Provide the [x, y] coordinate of the cell's center where the given text is located.  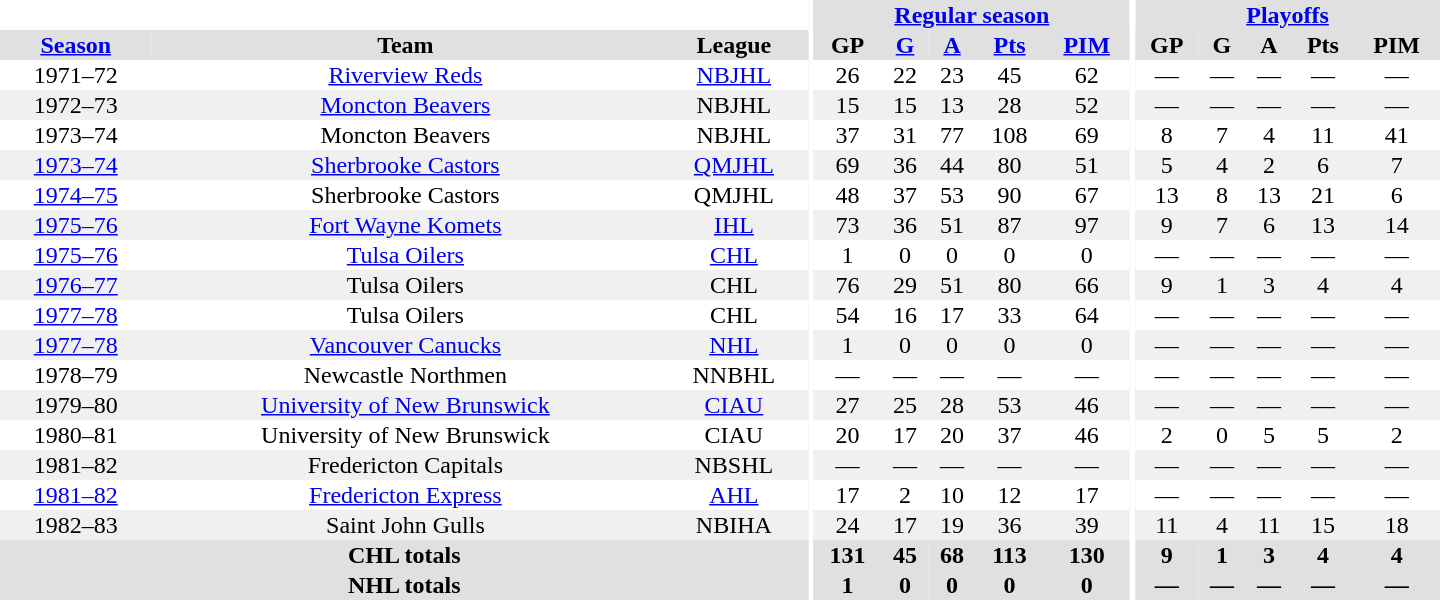
87 [1010, 225]
21 [1322, 195]
76 [848, 285]
41 [1396, 135]
131 [848, 555]
Saint John Gulls [405, 525]
Vancouver Canucks [405, 345]
39 [1086, 525]
IHL [734, 225]
NBSHL [734, 465]
CHL totals [404, 555]
1972–73 [76, 105]
90 [1010, 195]
1980–81 [76, 435]
League [734, 45]
19 [952, 525]
25 [906, 405]
68 [952, 555]
10 [952, 495]
Fredericton Capitals [405, 465]
16 [906, 315]
44 [952, 165]
18 [1396, 525]
NHL totals [404, 585]
1976–77 [76, 285]
Newcastle Northmen [405, 375]
Team [405, 45]
Fredericton Express [405, 495]
Playoffs [1288, 15]
27 [848, 405]
29 [906, 285]
14 [1396, 225]
48 [848, 195]
NBIHA [734, 525]
52 [1086, 105]
Fort Wayne Komets [405, 225]
64 [1086, 315]
24 [848, 525]
54 [848, 315]
97 [1086, 225]
Riverview Reds [405, 75]
23 [952, 75]
12 [1010, 495]
Season [76, 45]
1971–72 [76, 75]
1979–80 [76, 405]
66 [1086, 285]
NNBHL [734, 375]
AHL [734, 495]
1974–75 [76, 195]
77 [952, 135]
1982–83 [76, 525]
31 [906, 135]
26 [848, 75]
22 [906, 75]
62 [1086, 75]
33 [1010, 315]
130 [1086, 555]
108 [1010, 135]
Regular season [972, 15]
67 [1086, 195]
73 [848, 225]
113 [1010, 555]
NHL [734, 345]
1978–79 [76, 375]
